Capture the cell that displays the provided text and extract its (x, y) central coordinate. 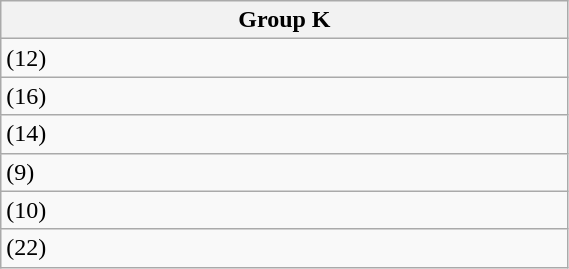
(10) (284, 210)
Group K (284, 20)
(9) (284, 172)
(12) (284, 58)
(16) (284, 96)
(22) (284, 248)
(14) (284, 134)
